Find where the given text appears and provide that cell's center as [x, y] coordinate. 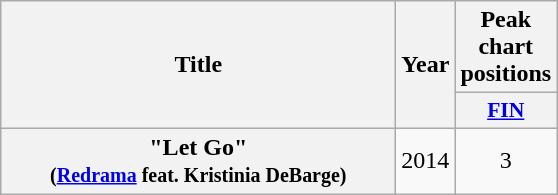
FIN [506, 111]
Peak chart positions [506, 47]
2014 [426, 160]
Title [198, 65]
3 [506, 160]
"Let Go" (Redrama feat. Kristinia DeBarge) [198, 160]
Year [426, 65]
